Detect which cell encompasses the target text, then output its [X, Y] center coordinate. 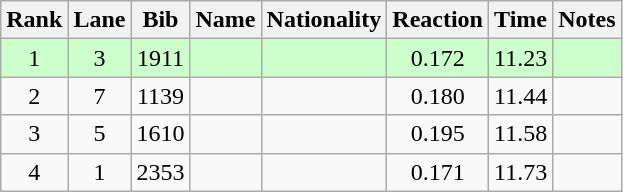
2353 [160, 172]
Nationality [324, 20]
5 [100, 134]
11.44 [520, 96]
1610 [160, 134]
0.172 [438, 58]
7 [100, 96]
Rank [34, 20]
Time [520, 20]
0.195 [438, 134]
Lane [100, 20]
11.73 [520, 172]
11.58 [520, 134]
Notes [587, 20]
0.171 [438, 172]
4 [34, 172]
Reaction [438, 20]
2 [34, 96]
0.180 [438, 96]
1139 [160, 96]
Bib [160, 20]
Name [226, 20]
11.23 [520, 58]
1911 [160, 58]
